Determine the [X, Y] coordinate at the center of the cell enclosing the given text.  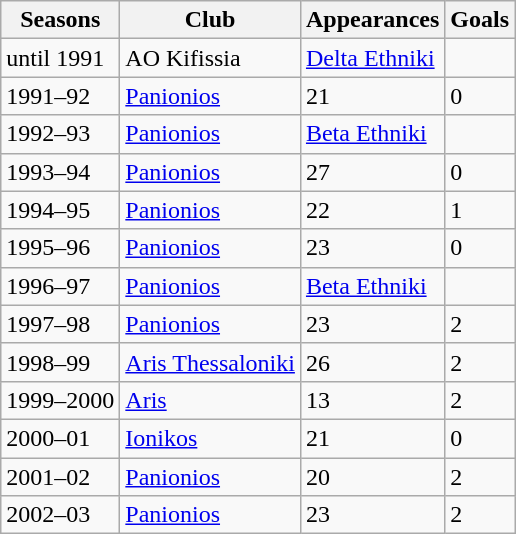
2000–01 [60, 438]
26 [372, 362]
1996–97 [60, 286]
Club [210, 20]
Aris [210, 400]
AO Kifissia [210, 58]
1992–93 [60, 134]
20 [372, 477]
1991–92 [60, 96]
1993–94 [60, 172]
Aris Thessaloniki [210, 362]
2002–03 [60, 515]
1994–95 [60, 210]
1998–99 [60, 362]
1997–98 [60, 324]
13 [372, 400]
1995–96 [60, 248]
27 [372, 172]
1999–2000 [60, 400]
1 [480, 210]
Ionikos [210, 438]
Goals [480, 20]
2001–02 [60, 477]
Appearances [372, 20]
until 1991 [60, 58]
Delta Ethniki [372, 58]
Seasons [60, 20]
22 [372, 210]
